For the text-containing cell, return its midpoint in (x, y) coordinate format. 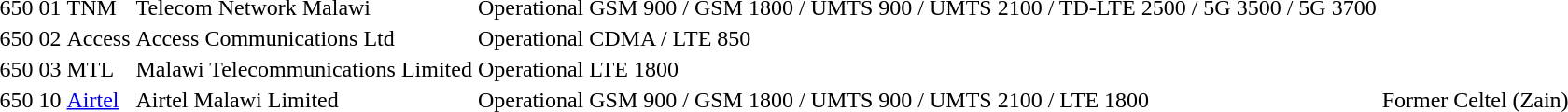
CDMA / LTE 850 (983, 38)
Malawi Telecommunications Limited (304, 69)
MTL (99, 69)
LTE 1800 (983, 69)
Access Communications Ltd (304, 38)
Access (99, 38)
03 (50, 69)
02 (50, 38)
